Pinpoint the cell where the given text exists, returning its [x, y] midpoint coordinate. 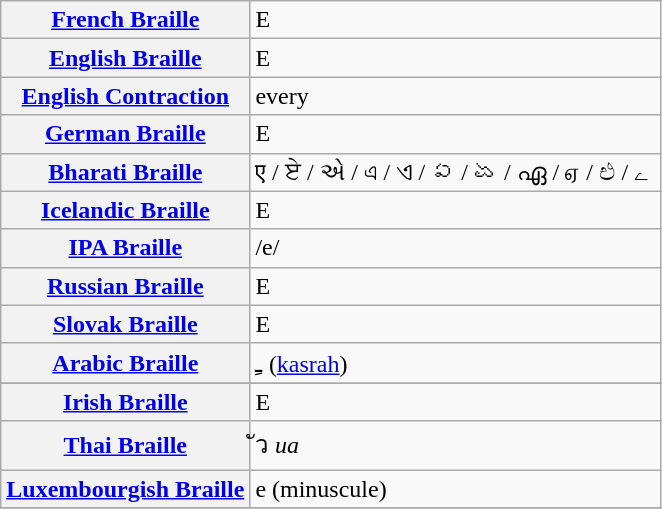
/e/ [456, 248]
Luxembourgish Braille [126, 489]
every [456, 96]
Bharati Braille [126, 172]
French Braille [126, 20]
Irish Braille [126, 402]
English Braille [126, 58]
Icelandic Braille [126, 210]
ـِ (kasrah) [456, 363]
ए / ਏ / એ / এ / ଏ / ఏ / ಏ / ഏ / ஏ / එ / ے ‎ [456, 172]
e (minuscule) [456, 489]
Thai Braille [126, 446]
Е [456, 286]
Slovak Braille [126, 324]
Arabic Braille [126, 363]
English Contraction [126, 96]
German Braille [126, 134]
ัว ua [456, 446]
IPA Braille [126, 248]
Russian Braille [126, 286]
